From the cell containing the given text, extract its center point as [X, Y] coordinate. 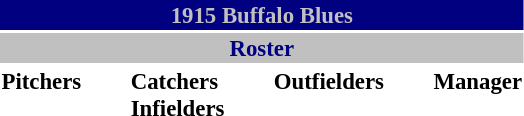
1915 Buffalo Blues [262, 15]
Roster [262, 48]
